Detect which cell encompasses the target text, then output its [x, y] center coordinate. 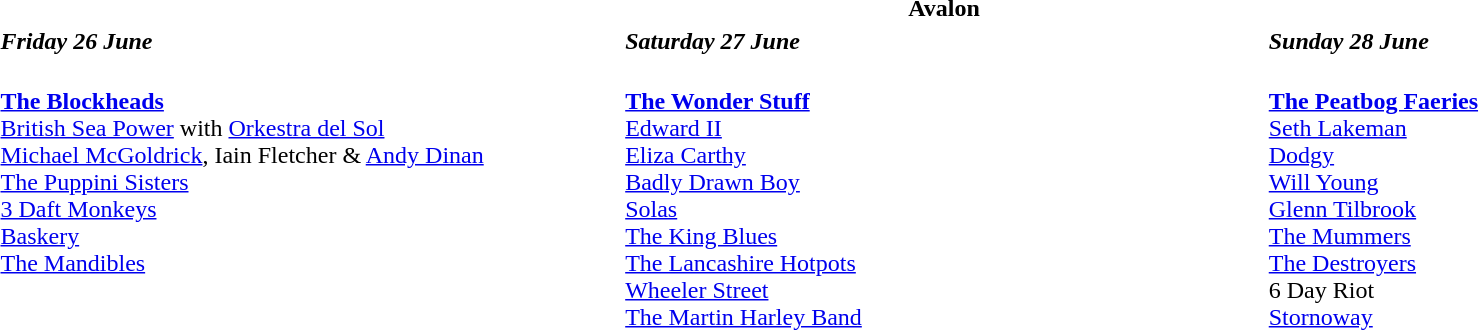
Saturday 27 June [944, 41]
